Extract the [x, y] coordinate from the center of the cell holding the provided text.  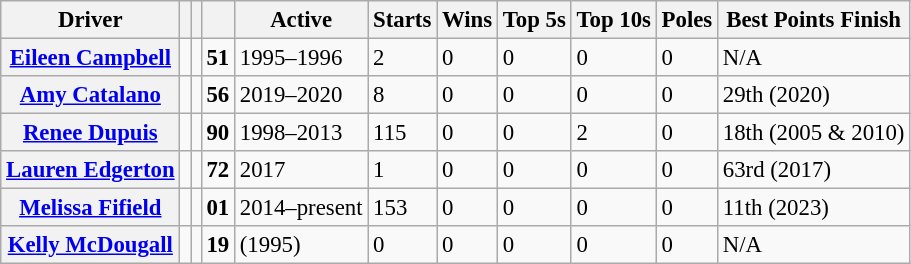
Melissa Fifield [90, 208]
51 [218, 58]
(1995) [300, 245]
Kelly McDougall [90, 245]
Amy Catalano [90, 95]
Eileen Campbell [90, 58]
63rd (2017) [813, 170]
Best Points Finish [813, 20]
1 [402, 170]
90 [218, 133]
Driver [90, 20]
72 [218, 170]
29th (2020) [813, 95]
Starts [402, 20]
11th (2023) [813, 208]
19 [218, 245]
56 [218, 95]
Top 5s [534, 20]
153 [402, 208]
Lauren Edgerton [90, 170]
Wins [468, 20]
1998–2013 [300, 133]
Poles [686, 20]
115 [402, 133]
01 [218, 208]
Active [300, 20]
2014–present [300, 208]
Renee Dupuis [90, 133]
2017 [300, 170]
2019–2020 [300, 95]
1995–1996 [300, 58]
Top 10s [614, 20]
8 [402, 95]
18th (2005 & 2010) [813, 133]
